Output the [x, y] coordinate of the center of the cell containing the given text.  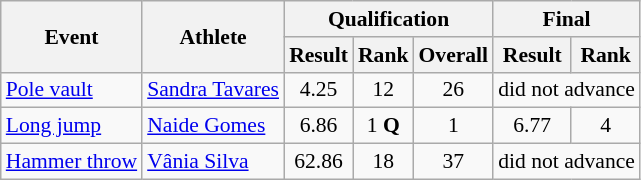
Long jump [72, 126]
4.25 [318, 90]
6.77 [532, 126]
Sandra Tavares [213, 90]
Naide Gomes [213, 126]
Athlete [213, 36]
26 [454, 90]
6.86 [318, 126]
Vânia Silva [213, 162]
1 Q [384, 126]
12 [384, 90]
Overall [454, 55]
62.86 [318, 162]
Hammer throw [72, 162]
1 [454, 126]
18 [384, 162]
Pole vault [72, 90]
Qualification [388, 19]
Final [566, 19]
4 [606, 126]
Event [72, 36]
37 [454, 162]
